Determine the (x, y) coordinate at the center of the cell enclosing the given text.  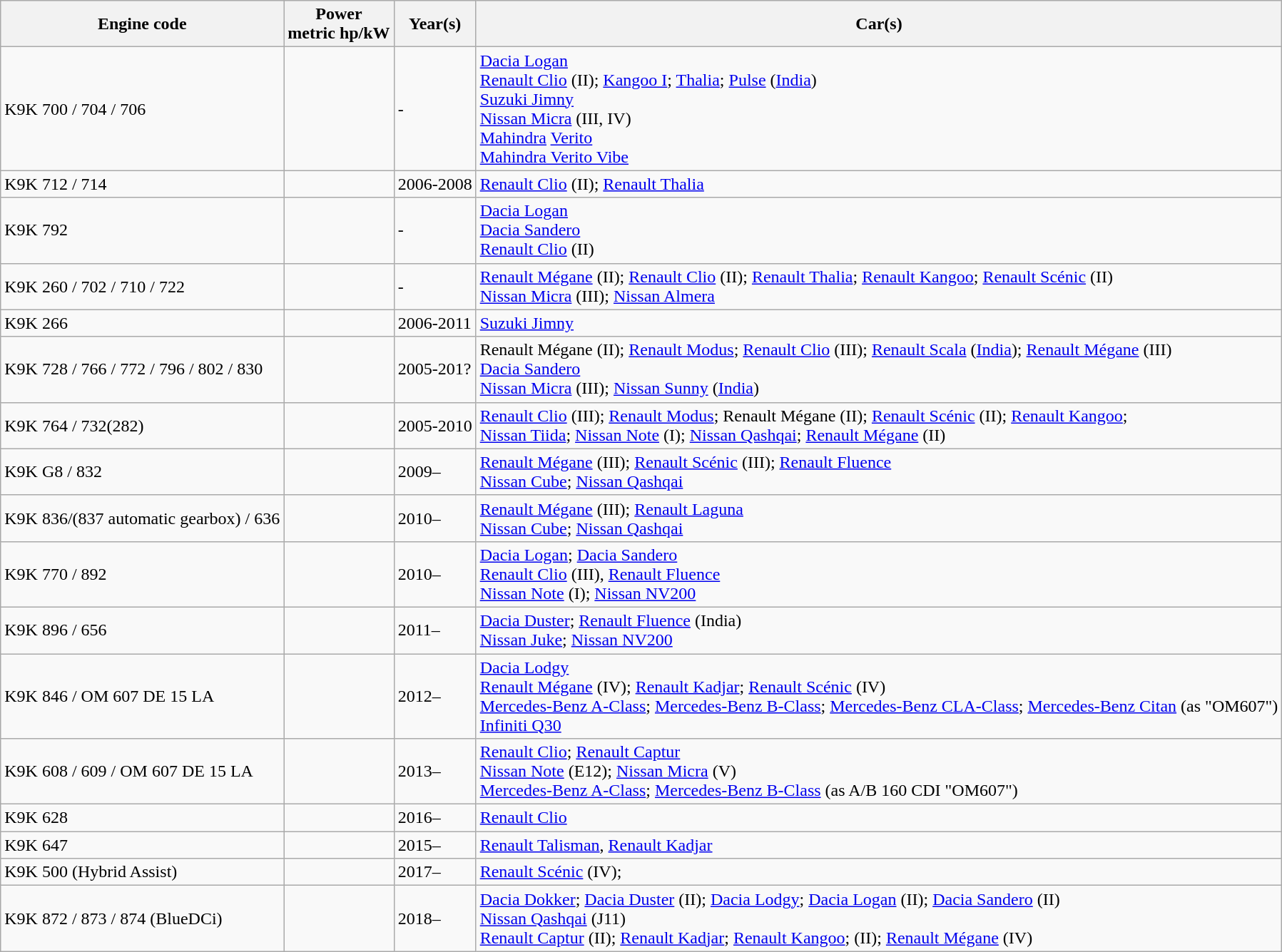
K9K 700 / 704 / 706 (143, 108)
2015– (435, 845)
K9K 608 / 609 / OM 607 DE 15 LA (143, 772)
2009– (435, 472)
2016– (435, 818)
Engine code (143, 24)
K9K 628 (143, 818)
Renault Mégane (III); Renault Scénic (III); Renault Fluence Nissan Cube; Nissan Qashqai (879, 472)
Powermetric hp/kW (339, 24)
Car(s) (879, 24)
Renault Mégane (III); Renault Laguna Nissan Cube; Nissan Qashqai (879, 518)
K9K 647 (143, 845)
Renault Talisman, Renault Kadjar (879, 845)
Dacia LoganDacia SanderoRenault Clio (II) (879, 230)
2017– (435, 872)
K9K 712 / 714 (143, 184)
2011– (435, 630)
Renault Scénic (IV); (879, 872)
K9K 728 / 766 / 772 / 796 / 802 / 830 (143, 369)
2006-2011 (435, 323)
2006-2008 (435, 184)
2018– (435, 918)
2012– (435, 696)
Year(s) (435, 24)
2013– (435, 772)
Dacia Logan; Dacia SanderoRenault Clio (III), Renault Fluence Nissan Note (I); Nissan NV200 (879, 574)
K9K 846 / OM 607 DE 15 LA (143, 696)
K9K G8 / 832 (143, 472)
K9K 896 / 656 (143, 630)
Suzuki Jimny (879, 323)
K9K 266 (143, 323)
Dacia LoganRenault Clio (II); Kangoo I; Thalia; Pulse (India)Suzuki JimnyNissan Micra (III, IV)Mahindra VeritoMahindra Verito Vibe (879, 108)
K9K 764 / 732(282) (143, 425)
2005-201? (435, 369)
K9K 872 / 873 / 874 (BlueDCi) (143, 918)
Renault Mégane (II); Renault Clio (II); Renault Thalia; Renault Kangoo; Renault Scénic (II)Nissan Micra (III); Nissan Almera (879, 287)
Dacia Duster; Renault Fluence (India)Nissan Juke; Nissan NV200 (879, 630)
K9K 792 (143, 230)
K9K 836/(837 automatic gearbox) / 636 (143, 518)
K9K 500 (Hybrid Assist) (143, 872)
2005-2010 (435, 425)
Renault Clio; Renault CapturNissan Note (E12); Nissan Micra (V)Mercedes-Benz A-Class; Mercedes-Benz B-Class (as A/B 160 CDI "OM607") (879, 772)
Renault Clio (879, 818)
K9K 770 / 892 (143, 574)
K9K 260 / 702 / 710 / 722 (143, 287)
Renault Clio (II); Renault Thalia (879, 184)
